Search for the cell housing the specified text and yield its [X, Y] center coordinate. 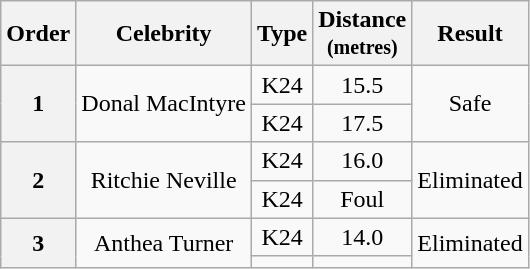
Foul [362, 199]
Distance(metres) [362, 34]
Donal MacIntyre [164, 104]
Ritchie Neville [164, 180]
Celebrity [164, 34]
Result [470, 34]
17.5 [362, 123]
Type [282, 34]
Safe [470, 104]
14.0 [362, 237]
15.5 [362, 85]
3 [38, 242]
1 [38, 104]
16.0 [362, 161]
Anthea Turner [164, 242]
Order [38, 34]
2 [38, 180]
